Find where the given text appears and provide that cell's center as [x, y] coordinate. 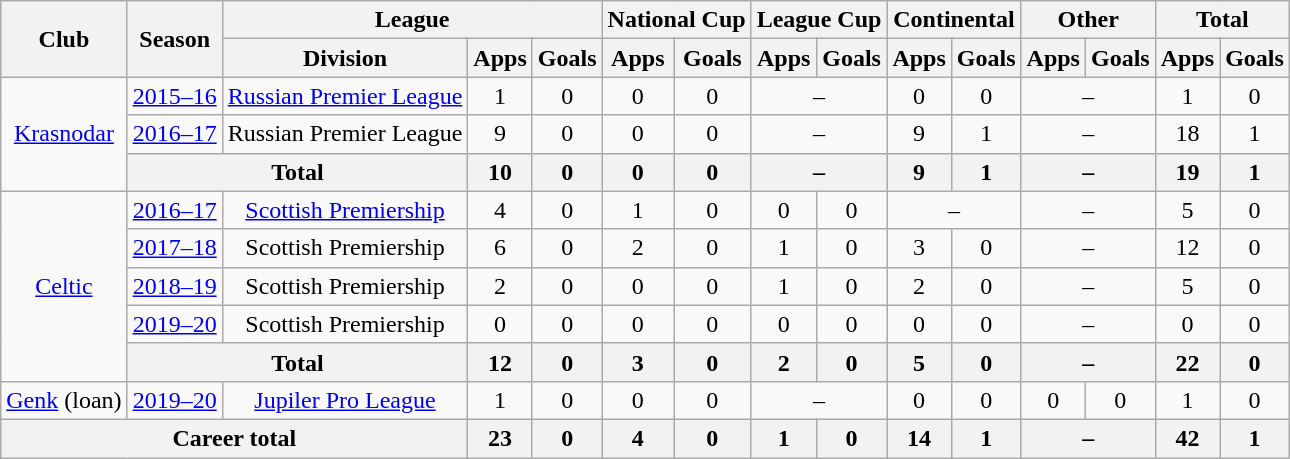
Krasnodar [64, 134]
10 [500, 172]
Club [64, 39]
Season [174, 39]
18 [1187, 134]
League [412, 20]
14 [919, 438]
Other [1088, 20]
42 [1187, 438]
2018–19 [174, 286]
Division [345, 58]
League Cup [819, 20]
Jupiler Pro League [345, 400]
Celtic [64, 286]
19 [1187, 172]
22 [1187, 362]
Career total [234, 438]
2017–18 [174, 248]
National Cup [676, 20]
Genk (loan) [64, 400]
6 [500, 248]
2015–16 [174, 96]
Continental [954, 20]
23 [500, 438]
